For the text-containing cell, return its midpoint in (X, Y) coordinate format. 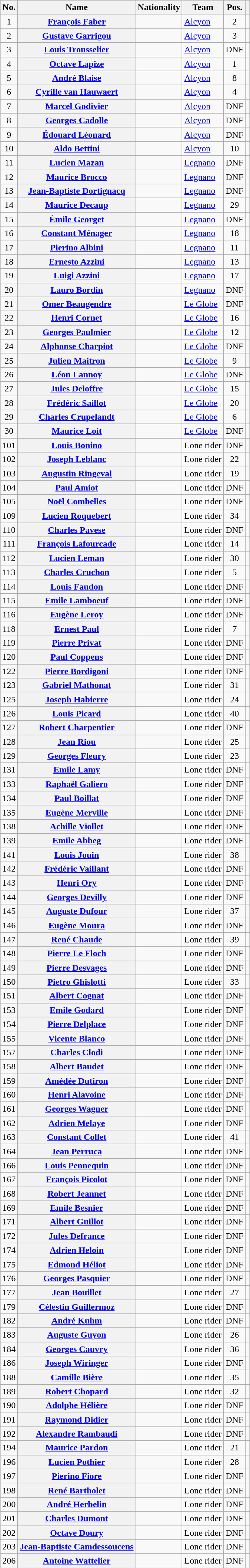
Charles Cruchon (77, 572)
203 (9, 1547)
Lucien Pothier (77, 1462)
Pos. (235, 7)
Cyrille van Hauwaert (77, 92)
Lucien Roquebert (77, 516)
174 (9, 1250)
Pierre Bordigoni (77, 671)
164 (9, 1151)
112 (9, 558)
163 (9, 1137)
134 (9, 798)
Octave Doury (77, 1533)
122 (9, 671)
35 (235, 1377)
Lucien Mazan (77, 163)
Raymond Didier (77, 1420)
161 (9, 1109)
149 (9, 968)
André Kuhm (77, 1321)
126 (9, 714)
Auguste Dufour (77, 911)
Frédéric Saillot (77, 403)
Frédéric Vaillant (77, 869)
154 (9, 1024)
148 (9, 954)
Raphaël Galiero (77, 784)
Alexandre Rambaudi (77, 1434)
183 (9, 1335)
Noël Combelles (77, 502)
175 (9, 1264)
Henri Ory (77, 883)
Georges Paulmier (77, 332)
Édouard Léonard (77, 134)
Albert Guillot (77, 1222)
Léon Lannoy (77, 374)
Maurice Decaup (77, 205)
131 (9, 770)
143 (9, 883)
Lucien Leman (77, 558)
Georges Pasquier (77, 1278)
188 (9, 1377)
118 (9, 629)
104 (9, 488)
No. (9, 7)
Célestin Guillermoz (77, 1306)
115 (9, 600)
Louis Pennequin (77, 1165)
Louis Bonino (77, 445)
Camille Bière (77, 1377)
Pierre Privat (77, 643)
147 (9, 939)
Nationality (159, 7)
101 (9, 445)
128 (9, 742)
Charles Pavese (77, 530)
Jules Deloffre (77, 388)
111 (9, 544)
Pietro Ghislotti (77, 982)
114 (9, 586)
34 (235, 516)
Jean Riou (77, 742)
Georges Cauvry (77, 1349)
Jules Defrance (77, 1236)
133 (9, 784)
157 (9, 1052)
Adolphe Hélière (77, 1405)
Louis Trousselier (77, 50)
Julien Maitron (77, 360)
182 (9, 1321)
Robert Chopard (77, 1391)
Edmond Héliot (77, 1264)
184 (9, 1349)
144 (9, 897)
202 (9, 1533)
41 (235, 1137)
Albert Baudet (77, 1066)
189 (9, 1391)
Omer Beaugendre (77, 304)
155 (9, 1038)
Achille Viollet (77, 826)
Emile Lamy (77, 770)
103 (9, 473)
192 (9, 1434)
153 (9, 1010)
François Picolot (77, 1180)
Albert Cognat (77, 996)
Robert Jeannet (77, 1194)
Augustin Ringeval (77, 473)
135 (9, 812)
Ernesto Azzini (77, 262)
168 (9, 1194)
172 (9, 1236)
Robert Charpentier (77, 728)
Team (203, 7)
196 (9, 1462)
Pierre Delplace (77, 1024)
194 (9, 1448)
176 (9, 1278)
Gustave Garrigou (77, 36)
Georges Cadolle (77, 120)
Pierre Le Floch (77, 954)
Henri Cornet (77, 318)
177 (9, 1292)
39 (235, 939)
167 (9, 1180)
Joseph Habierre (77, 699)
113 (9, 572)
102 (9, 459)
Amédée Dutiron (77, 1081)
110 (9, 530)
Luigi Azzini (77, 276)
186 (9, 1363)
Jean-Baptiste Dortignacq (77, 191)
Lauro Bordin (77, 290)
129 (9, 756)
René Bartholet (77, 1490)
Charles Crupelandt (77, 417)
158 (9, 1066)
François Faber (77, 22)
151 (9, 996)
Adrien Melaye (77, 1123)
171 (9, 1222)
André Herbelin (77, 1504)
Louis Jouin (77, 854)
Pierre Desvages (77, 968)
139 (9, 840)
145 (9, 911)
François Lafourcade (77, 544)
René Chaude (77, 939)
Pierino Albini (77, 247)
190 (9, 1405)
37 (235, 911)
159 (9, 1081)
Emile Lamboeuf (77, 600)
Emile Godard (77, 1010)
38 (235, 854)
Louis Picard (77, 714)
200 (9, 1504)
Maurice Brocco (77, 177)
Émile Georget (77, 219)
Pierino Fiore (77, 1476)
Marcel Godivier (77, 106)
Paul Coppens (77, 657)
Joseph Wiringer (77, 1363)
Octave Lapize (77, 64)
Vicente Blanco (77, 1038)
36 (235, 1349)
Georges Wagner (77, 1109)
206 (9, 1561)
119 (9, 643)
Louis Faudon (77, 586)
162 (9, 1123)
Paul Boillat (77, 798)
Georges Fleury (77, 756)
Georges Devilly (77, 897)
Alphonse Charpiot (77, 346)
146 (9, 925)
Constant Collet (77, 1137)
Charles Dumont (77, 1518)
120 (9, 657)
33 (235, 982)
179 (9, 1306)
109 (9, 516)
Jean Perruca (77, 1151)
197 (9, 1476)
Eugène Merville (77, 812)
105 (9, 502)
Gabriel Mathonat (77, 685)
32 (235, 1391)
Emile Abbeg (77, 840)
160 (9, 1095)
Eugène Moura (77, 925)
150 (9, 982)
Emile Besnier (77, 1208)
Auguste Guyon (77, 1335)
Henri Alavoine (77, 1095)
201 (9, 1518)
Joseph Leblanc (77, 459)
Aldo Bettini (77, 148)
127 (9, 728)
40 (235, 714)
Jean-Baptiste Camdessoucens (77, 1547)
Antoine Wattelier (77, 1561)
31 (235, 685)
141 (9, 854)
198 (9, 1490)
123 (9, 685)
166 (9, 1165)
116 (9, 614)
Eugène Leroy (77, 614)
191 (9, 1420)
169 (9, 1208)
Jean Bouillet (77, 1292)
Adrien Heloin (77, 1250)
Name (77, 7)
Maurice Loit (77, 431)
André Blaise (77, 78)
Charles Clodi (77, 1052)
Paul Amiot (77, 488)
Ernest Paul (77, 629)
142 (9, 869)
125 (9, 699)
138 (9, 826)
Constant Ménager (77, 233)
Maurice Pardon (77, 1448)
